Return the [X, Y] coordinate for the center point of the cell that contains the specified text.  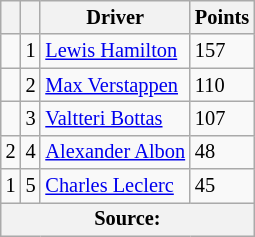
107 [222, 118]
4 [31, 152]
Driver [115, 17]
45 [222, 186]
157 [222, 51]
Valtteri Bottas [115, 118]
Charles Leclerc [115, 186]
Lewis Hamilton [115, 51]
Points [222, 17]
3 [31, 118]
48 [222, 152]
5 [31, 186]
Max Verstappen [115, 85]
Source: [128, 219]
Alexander Albon [115, 152]
110 [222, 85]
